Return [X, Y] of the center of cell containing provided text 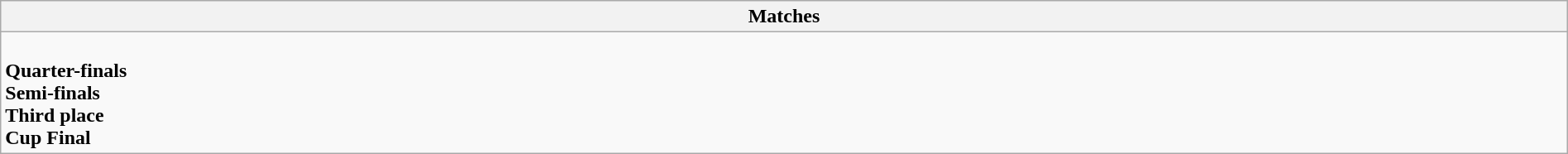
Matches [784, 17]
Quarter-finals Semi-finals Third place Cup Final [784, 93]
